Scan for the cell matching the given text and deliver its (x, y) coordinate at center. 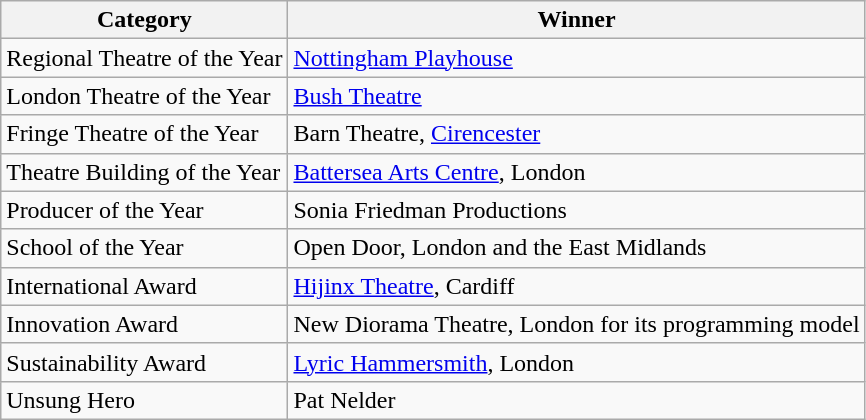
London Theatre of the Year (144, 96)
School of the Year (144, 248)
Category (144, 20)
Battersea Arts Centre, London (576, 172)
Open Door, London and the East Midlands (576, 248)
Hijinx Theatre, Cardiff (576, 286)
Sustainability Award (144, 362)
Unsung Hero (144, 400)
International Award (144, 286)
Innovation Award (144, 324)
Theatre Building of the Year (144, 172)
Bush Theatre (576, 96)
Barn Theatre, Cirencester (576, 134)
Pat Nelder (576, 400)
Fringe Theatre of the Year (144, 134)
New Diorama Theatre, London for its programming model (576, 324)
Sonia Friedman Productions (576, 210)
Producer of the Year (144, 210)
Regional Theatre of the Year (144, 58)
Winner (576, 20)
Nottingham Playhouse (576, 58)
Lyric Hammersmith, London (576, 362)
